Scan for the cell matching the given text and deliver its (X, Y) coordinate at center. 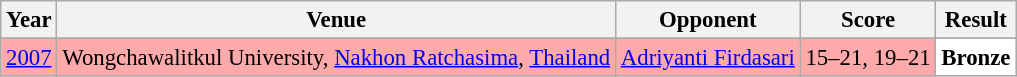
Result (976, 20)
Year (29, 20)
2007 (29, 58)
Score (868, 20)
15–21, 19–21 (868, 58)
Opponent (708, 20)
Bronze (976, 58)
Adriyanti Firdasari (708, 58)
Wongchawalitkul University, Nakhon Ratchasima, Thailand (336, 58)
Venue (336, 20)
